Find where the given text appears and provide that cell's center as (X, Y) coordinate. 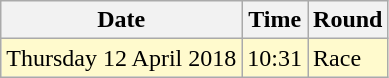
Race (348, 58)
10:31 (275, 58)
Date (122, 20)
Thursday 12 April 2018 (122, 58)
Round (348, 20)
Time (275, 20)
